Scan for the cell matching the given text and deliver its [x, y] coordinate at center. 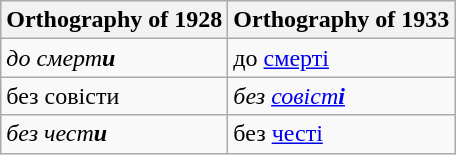
без честі [342, 134]
Orthography of 1933 [342, 20]
Orthography of 1928 [114, 20]
до смерті [342, 58]
без совісті [342, 96]
до смерти [114, 58]
без совісти [114, 96]
без чести [114, 134]
